Pinpoint the cell where the given text exists, returning its (x, y) midpoint coordinate. 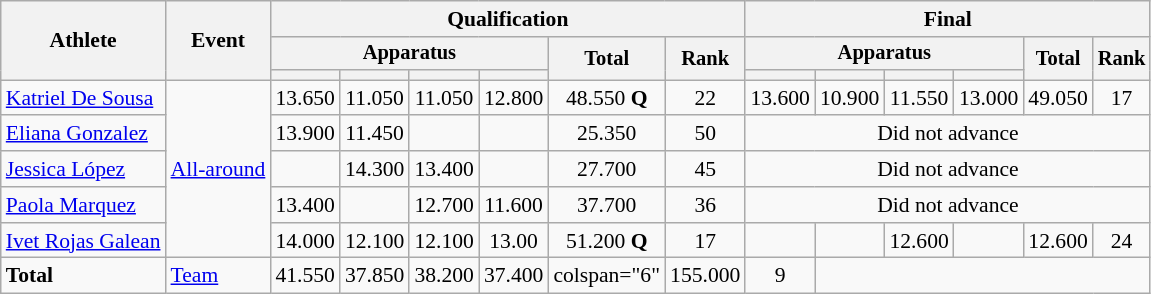
14.300 (374, 169)
12.800 (514, 98)
10.900 (850, 98)
colspan="6" (606, 276)
27.700 (606, 169)
Paola Marquez (84, 205)
37.400 (514, 276)
37.850 (374, 276)
Event (218, 40)
13.900 (304, 134)
11.550 (918, 98)
25.350 (606, 134)
13.000 (988, 98)
37.700 (606, 205)
22 (705, 98)
48.550 Q (606, 98)
Katriel De Sousa (84, 98)
14.000 (304, 241)
Qualification (508, 19)
9 (780, 276)
Final (948, 19)
24 (1122, 241)
49.050 (1058, 98)
Jessica López (84, 169)
Team (218, 276)
Athlete (84, 40)
12.700 (444, 205)
51.200 Q (606, 241)
36 (705, 205)
45 (705, 169)
38.200 (444, 276)
11.450 (374, 134)
50 (705, 134)
41.550 (304, 276)
11.600 (514, 205)
All-around (218, 169)
Eliana Gonzalez (84, 134)
155.000 (705, 276)
13.650 (304, 98)
Ivet Rojas Galean (84, 241)
13.600 (780, 98)
13.00 (514, 241)
